Return [x, y] of the center of cell containing provided text 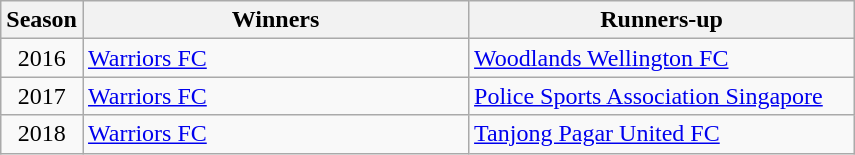
Tanjong Pagar United FC [662, 134]
Season [42, 20]
Runners-up [662, 20]
2018 [42, 134]
Woodlands Wellington FC [662, 58]
2016 [42, 58]
Police Sports Association Singapore [662, 96]
Winners [275, 20]
2017 [42, 96]
